Search for the cell housing the specified text and yield its [X, Y] center coordinate. 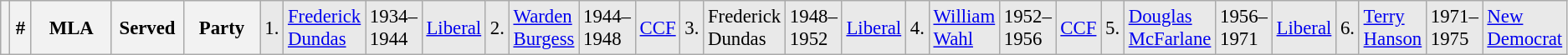
1934–1944 [394, 28]
1944–1948 [607, 28]
New Democrat [1524, 28]
4. [917, 28]
MLA [71, 28]
1971–1975 [1455, 28]
1. [272, 28]
William Wahl [964, 28]
Warden Burgess [544, 28]
1956–1971 [1244, 28]
5. [1113, 28]
Party [222, 28]
# [20, 28]
Terry Hanson [1392, 28]
1948–1952 [814, 28]
3. [692, 28]
Served [147, 28]
6. [1348, 28]
Douglas McFarlane [1170, 28]
2. [497, 28]
1952–1956 [1028, 28]
